Output the (x, y) coordinate of the center of the cell containing the given text.  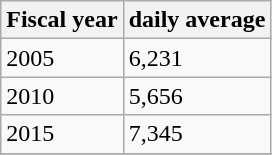
6,231 (197, 58)
5,656 (197, 96)
7,345 (197, 134)
2015 (62, 134)
Fiscal year (62, 20)
2005 (62, 58)
2010 (62, 96)
daily average (197, 20)
